Find where the given text appears and provide that cell's center as [x, y] coordinate. 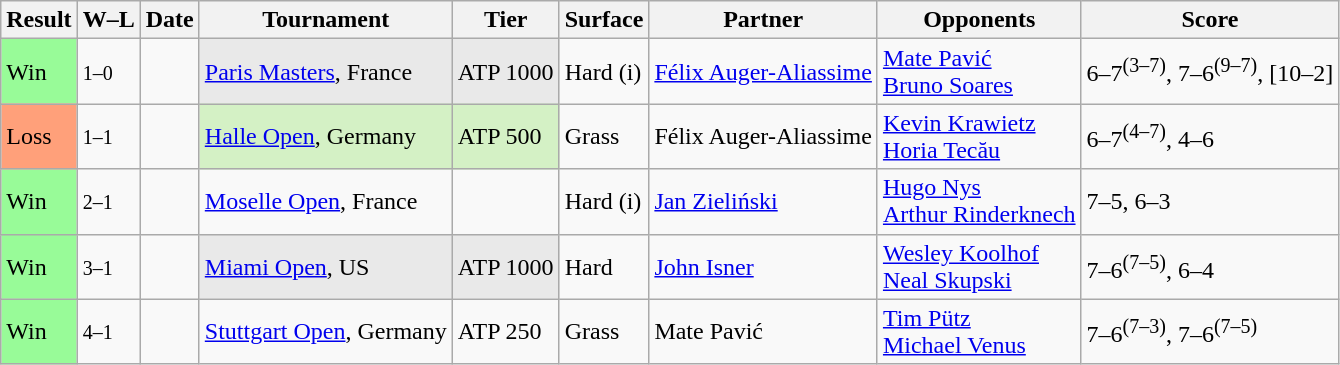
Result [39, 20]
Paris Masters, France [326, 72]
Wesley Koolhof Neal Skupski [979, 266]
Loss [39, 136]
Hugo Nys Arthur Rinderknech [979, 202]
Stuttgart Open, Germany [326, 332]
3–1 [108, 266]
Mate Pavić [764, 332]
Halle Open, Germany [326, 136]
7–6(7–5), 6–4 [1210, 266]
Jan Zieliński [764, 202]
Partner [764, 20]
Hard [604, 266]
Date [170, 20]
Mate Pavić Bruno Soares [979, 72]
John Isner [764, 266]
Kevin Krawietz Horia Tecău [979, 136]
Tournament [326, 20]
4–1 [108, 332]
6–7(3–7), 7–6(9–7), [10–2] [1210, 72]
Surface [604, 20]
7–5, 6–3 [1210, 202]
1–0 [108, 72]
Tier [506, 20]
Opponents [979, 20]
Tim Pütz Michael Venus [979, 332]
ATP 500 [506, 136]
Moselle Open, France [326, 202]
6–7(4–7), 4–6 [1210, 136]
1–1 [108, 136]
ATP 250 [506, 332]
7–6(7–3), 7–6(7–5) [1210, 332]
2–1 [108, 202]
W–L [108, 20]
Miami Open, US [326, 266]
Score [1210, 20]
